Capture the cell that displays the provided text and extract its [x, y] central coordinate. 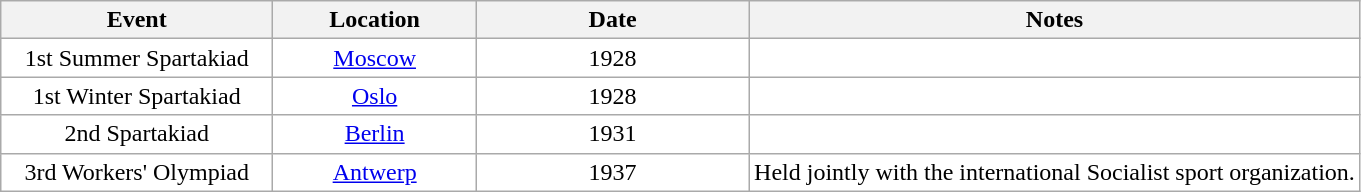
2nd Spartakiad [137, 134]
Location [375, 20]
Berlin [375, 134]
Antwerp [375, 172]
1st Winter Spartakiad [137, 96]
Notes [1055, 20]
3rd Workers' Olympiad [137, 172]
1937 [613, 172]
Date [613, 20]
1931 [613, 134]
1st Summer Spartakiad [137, 58]
Moscow [375, 58]
Event [137, 20]
Held jointly with the international Socialist sport organization. [1055, 172]
Oslo [375, 96]
